Determine the [x, y] coordinate at the center of the cell enclosing the given text.  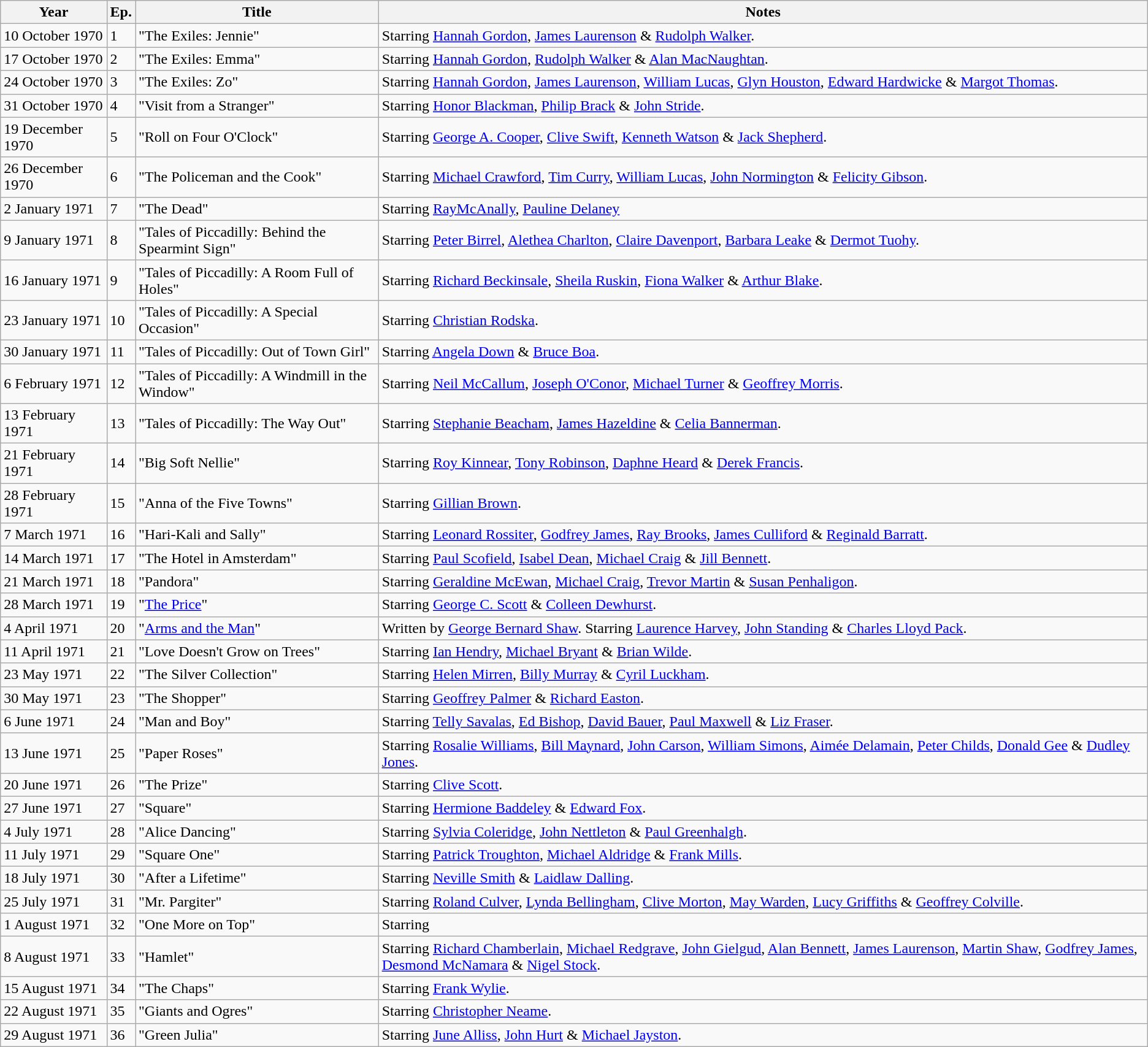
24 [121, 721]
Starring Honor Blackman, Philip Brack & John Stride. [763, 105]
36 [121, 1035]
Year [54, 12]
11 July 1971 [54, 855]
30 [121, 878]
"Pandora" [256, 581]
13 June 1971 [54, 753]
4 [121, 105]
24 October 1970 [54, 82]
"Tales of Piccadilly: Out of Town Girl" [256, 351]
Starring Frank Wylie. [763, 988]
Starring June Alliss, John Hurt & Michael Jayston. [763, 1035]
16 January 1971 [54, 280]
"The Price" [256, 605]
"After a Lifetime" [256, 878]
8 August 1971 [54, 957]
23 May 1971 [54, 675]
"The Prize" [256, 784]
"Tales of Piccadilly: Behind the Spearmint Sign" [256, 240]
Starring Hannah Gordon, James Laurenson, William Lucas, Glyn Houston, Edward Hardwicke & Margot Thomas. [763, 82]
Starring George A. Cooper, Clive Swift, Kenneth Watson & Jack Shepherd. [763, 137]
4 April 1971 [54, 628]
1 [121, 36]
23 January 1971 [54, 320]
29 [121, 855]
6 [121, 177]
26 [121, 784]
17 [121, 558]
Starring Michael Crawford, Tim Curry, William Lucas, John Normington & Felicity Gibson. [763, 177]
Starring Roy Kinnear, Tony Robinson, Daphne Heard & Derek Francis. [763, 464]
20 [121, 628]
2 [121, 59]
"Hamlet" [256, 957]
Starring Rosalie Williams, Bill Maynard, John Carson, William Simons, Aimée Delamain, Peter Childs, Donald Gee & Dudley Jones. [763, 753]
4 July 1971 [54, 831]
Starring Geoffrey Palmer & Richard Easton. [763, 698]
15 [121, 503]
16 [121, 535]
"Hari-Kali and Sally" [256, 535]
"Square One" [256, 855]
Starring Peter Birrel, Alethea Charlton, Claire Davenport, Barbara Leake & Dermot Tuohy. [763, 240]
25 [121, 753]
"Tales of Piccadilly: A Special Occasion" [256, 320]
19 December 1970 [54, 137]
Starring Clive Scott. [763, 784]
2 January 1971 [54, 209]
Starring Geraldine McEwan, Michael Craig, Trevor Martin & Susan Penhaligon. [763, 581]
33 [121, 957]
13 February 1971 [54, 423]
Starring Christopher Neame. [763, 1011]
32 [121, 925]
25 July 1971 [54, 902]
Starring Telly Savalas, Ed Bishop, David Bauer, Paul Maxwell & Liz Fraser. [763, 721]
6 February 1971 [54, 383]
21 February 1971 [54, 464]
Starring Stephanie Beacham, James Hazeldine & Celia Bannerman. [763, 423]
Starring George C. Scott & Colleen Dewhurst. [763, 605]
1 August 1971 [54, 925]
28 February 1971 [54, 503]
9 [121, 280]
3 [121, 82]
"Mr. Pargiter" [256, 902]
5 [121, 137]
Starring Ian Hendry, Michael Bryant & Brian Wilde. [763, 651]
"The Exiles: Jennie" [256, 36]
11 [121, 351]
27 [121, 808]
Starring Angela Down & Bruce Boa. [763, 351]
7 March 1971 [54, 535]
Written by George Bernard Shaw. Starring Laurence Harvey, John Standing & Charles Lloyd Pack. [763, 628]
"Arms and the Man" [256, 628]
6 June 1971 [54, 721]
28 [121, 831]
Starring Leonard Rossiter, Godfrey James, Ray Brooks, James Culliford & Reginald Barratt. [763, 535]
Starring Patrick Troughton, Michael Aldridge & Frank Mills. [763, 855]
Starring Paul Scofield, Isabel Dean, Michael Craig & Jill Bennett. [763, 558]
Starring Gillian Brown. [763, 503]
"The Silver Collection" [256, 675]
21 March 1971 [54, 581]
Starring Hannah Gordon, Rudolph Walker & Alan MacNaughtan. [763, 59]
19 [121, 605]
"Green Julia" [256, 1035]
21 [121, 651]
Starring Richard Beckinsale, Sheila Ruskin, Fiona Walker & Arthur Blake. [763, 280]
"Roll on Four O'Clock" [256, 137]
Title [256, 12]
"Man and Boy" [256, 721]
9 January 1971 [54, 240]
18 July 1971 [54, 878]
27 June 1971 [54, 808]
"Alice Dancing" [256, 831]
"Tales of Piccadilly: The Way Out" [256, 423]
28 March 1971 [54, 605]
Starring Neville Smith & Laidlaw Dalling. [763, 878]
"The Dead" [256, 209]
Starring Roland Culver, Lynda Bellingham, Clive Morton, May Warden, Lucy Griffiths & Geoffrey Colville. [763, 902]
22 August 1971 [54, 1011]
30 May 1971 [54, 698]
14 [121, 464]
"Square" [256, 808]
Ep. [121, 12]
13 [121, 423]
"Giants and Ogres" [256, 1011]
Notes [763, 12]
"The Chaps" [256, 988]
8 [121, 240]
"The Exiles: Emma" [256, 59]
"Love Doesn't Grow on Trees" [256, 651]
Starring [763, 925]
20 June 1971 [54, 784]
Starring RayMcAnally, Pauline Delaney [763, 209]
22 [121, 675]
35 [121, 1011]
Starring Sylvia Coleridge, John Nettleton & Paul Greenhalgh. [763, 831]
15 August 1971 [54, 988]
"Anna of the Five Towns" [256, 503]
"The Hotel in Amsterdam" [256, 558]
31 October 1970 [54, 105]
"Tales of Piccadilly: A Room Full of Holes" [256, 280]
Starring Hermione Baddeley & Edward Fox. [763, 808]
18 [121, 581]
"The Shopper" [256, 698]
"The Exiles: Zo" [256, 82]
31 [121, 902]
"One More on Top" [256, 925]
34 [121, 988]
12 [121, 383]
11 April 1971 [54, 651]
7 [121, 209]
17 October 1970 [54, 59]
"Tales of Piccadilly: A Windmill in the Window" [256, 383]
Starring Christian Rodska. [763, 320]
Starring Neil McCallum, Joseph O'Conor, Michael Turner & Geoffrey Morris. [763, 383]
10 October 1970 [54, 36]
"Big Soft Nellie" [256, 464]
14 March 1971 [54, 558]
"Paper Roses" [256, 753]
29 August 1971 [54, 1035]
"Visit from a Stranger" [256, 105]
26 December 1970 [54, 177]
10 [121, 320]
23 [121, 698]
"The Policeman and the Cook" [256, 177]
Starring Hannah Gordon, James Laurenson & Rudolph Walker. [763, 36]
30 January 1971 [54, 351]
Starring Helen Mirren, Billy Murray & Cyril Luckham. [763, 675]
